Provide the [x, y] coordinate of the cell's center where the given text is located.  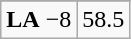
58.5 [104, 20]
LA −8 [39, 20]
